Pinpoint the cell where the given text exists, returning its (x, y) midpoint coordinate. 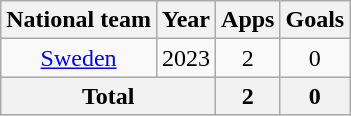
Year (186, 20)
Sweden (79, 58)
Total (108, 96)
National team (79, 20)
2023 (186, 58)
Apps (248, 20)
Goals (315, 20)
